Return the (x, y) coordinate for the center point of the cell that contains the specified text.  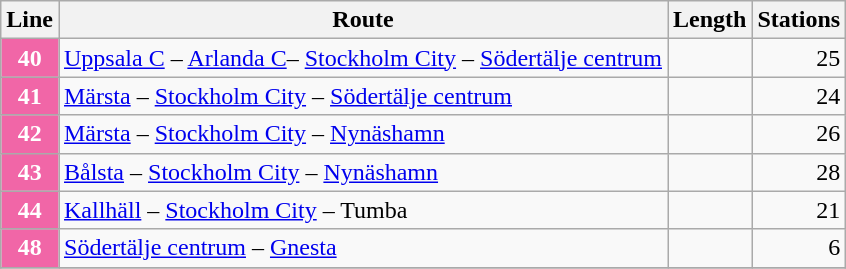
40 (30, 58)
Bålsta – Stockholm City – Nynäshamn (362, 172)
Stations (799, 20)
44 (30, 210)
Södertälje centrum – Gnesta (362, 248)
Märsta – Stockholm City – Södertälje centrum (362, 96)
28 (799, 172)
6 (799, 248)
26 (799, 134)
41 (30, 96)
42 (30, 134)
43 (30, 172)
Route (362, 20)
25 (799, 58)
Märsta – Stockholm City – Nynäshamn (362, 134)
Line (30, 20)
Uppsala C – Arlanda C– Stockholm City – Södertälje centrum (362, 58)
Length (710, 20)
Kallhäll – Stockholm City – Tumba (362, 210)
21 (799, 210)
48 (30, 248)
24 (799, 96)
